Capture the cell that displays the provided text and extract its [x, y] central coordinate. 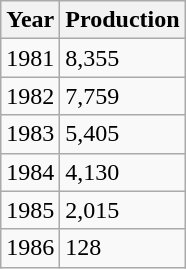
8,355 [122, 58]
1982 [30, 96]
5,405 [122, 134]
1981 [30, 58]
Year [30, 20]
7,759 [122, 96]
Production [122, 20]
1984 [30, 172]
1986 [30, 248]
1985 [30, 210]
2,015 [122, 210]
128 [122, 248]
4,130 [122, 172]
1983 [30, 134]
